Detect which cell encompasses the target text, then output its (X, Y) center coordinate. 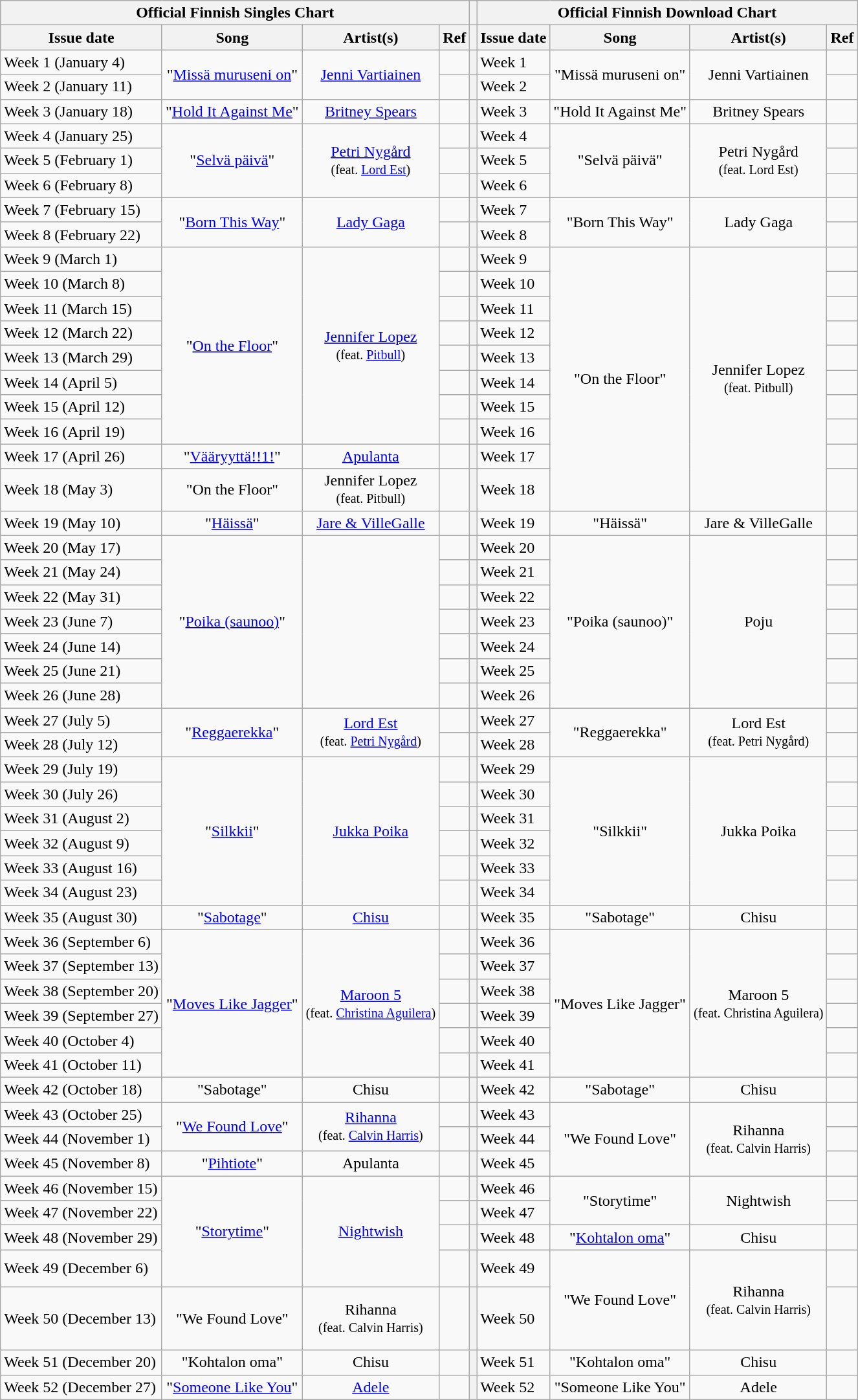
Week 36 (September 6) (82, 942)
Week 11 (March 15) (82, 309)
"Vääryyttä!!1!" (232, 456)
Week 40 (October 4) (82, 1040)
Week 19 (May 10) (82, 523)
Week 26 (June 28) (82, 695)
Week 21 (May 24) (82, 572)
Week 44 (514, 1139)
Week 27 (514, 720)
Week 42 (October 18) (82, 1089)
Week 16 (514, 432)
Week 27 (July 5) (82, 720)
Week 12 (March 22) (82, 333)
Week 51 (514, 1362)
Week 50 (December 13) (82, 1318)
Week 23 (514, 621)
Week 4 (January 25) (82, 136)
Week 12 (514, 333)
Week 11 (514, 309)
Week 16 (April 19) (82, 432)
Week 18 (514, 489)
Week 4 (514, 136)
Week 29 (July 19) (82, 770)
Week 3 (514, 111)
Week 39 (514, 1016)
Week 35 (514, 917)
Week 9 (514, 259)
Week 37 (514, 966)
Week 45 (514, 1164)
Week 29 (514, 770)
Week 52 (514, 1387)
Week 1 (514, 62)
Week 43 (October 25) (82, 1114)
Week 25 (June 21) (82, 671)
Week 49 (514, 1269)
Week 9 (March 1) (82, 259)
Week 39 (September 27) (82, 1016)
Week 23 (June 7) (82, 621)
Week 34 (514, 893)
Week 10 (514, 283)
Week 37 (September 13) (82, 966)
Week 42 (514, 1089)
Week 17 (514, 456)
Week 5 (514, 161)
Week 40 (514, 1040)
Week 10 (March 8) (82, 283)
Week 46 (514, 1188)
Week 41 (514, 1065)
Week 38 (September 20) (82, 991)
Week 41 (October 11) (82, 1065)
Week 22 (May 31) (82, 597)
Week 6 (514, 185)
Week 3 (January 18) (82, 111)
Week 14 (April 5) (82, 383)
Week 28 (514, 745)
Week 19 (514, 523)
Week 8 (514, 234)
Week 33 (August 16) (82, 868)
Week 21 (514, 572)
Official Finnish Singles Chart (236, 13)
Week 34 (August 23) (82, 893)
Week 14 (514, 383)
Week 49 (December 6) (82, 1269)
Week 2 (514, 87)
Week 13 (514, 358)
Week 15 (April 12) (82, 407)
Week 5 (February 1) (82, 161)
Week 45 (November 8) (82, 1164)
Week 18 (May 3) (82, 489)
Week 6 (February 8) (82, 185)
Week 15 (514, 407)
Week 22 (514, 597)
Week 7 (514, 210)
Week 47 (November 22) (82, 1213)
Week 26 (514, 695)
Week 52 (December 27) (82, 1387)
Week 2 (January 11) (82, 87)
Week 30 (July 26) (82, 794)
Week 38 (514, 991)
Week 20 (514, 548)
Poju (758, 621)
Week 20 (May 17) (82, 548)
Week 50 (514, 1318)
Week 46 (November 15) (82, 1188)
Week 30 (514, 794)
Official Finnish Download Chart (667, 13)
Week 48 (November 29) (82, 1238)
Week 24 (June 14) (82, 646)
Week 33 (514, 868)
Week 31 (514, 819)
Week 51 (December 20) (82, 1362)
Week 13 (March 29) (82, 358)
Week 48 (514, 1238)
Week 25 (514, 671)
Week 31 (August 2) (82, 819)
Week 35 (August 30) (82, 917)
Week 24 (514, 646)
Week 47 (514, 1213)
Week 7 (February 15) (82, 210)
Week 1 (January 4) (82, 62)
Week 32 (August 9) (82, 843)
Week 43 (514, 1114)
Week 32 (514, 843)
Week 36 (514, 942)
Week 17 (April 26) (82, 456)
Week 8 (February 22) (82, 234)
Week 44 (November 1) (82, 1139)
Week 28 (July 12) (82, 745)
"Pihtiote" (232, 1164)
